Extract the (X, Y) coordinate from the center of the cell holding the provided text.  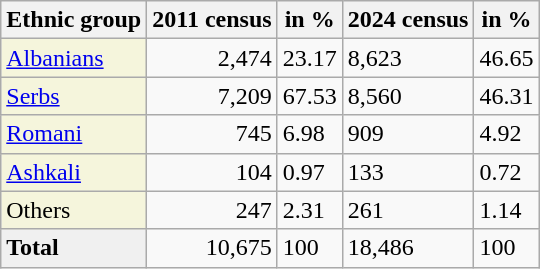
2024 census (408, 20)
745 (212, 134)
909 (408, 134)
2011 census (212, 20)
46.31 (506, 96)
46.65 (506, 58)
2.31 (310, 210)
2,474 (212, 58)
67.53 (310, 96)
247 (212, 210)
Albanians (74, 58)
0.72 (506, 172)
Ashkali (74, 172)
8,560 (408, 96)
133 (408, 172)
4.92 (506, 134)
Total (74, 248)
104 (212, 172)
8,623 (408, 58)
Romani (74, 134)
6.98 (310, 134)
18,486 (408, 248)
23.17 (310, 58)
Ethnic group (74, 20)
261 (408, 210)
Others (74, 210)
1.14 (506, 210)
Serbs (74, 96)
0.97 (310, 172)
7,209 (212, 96)
10,675 (212, 248)
